Capture the cell that displays the provided text and extract its [x, y] central coordinate. 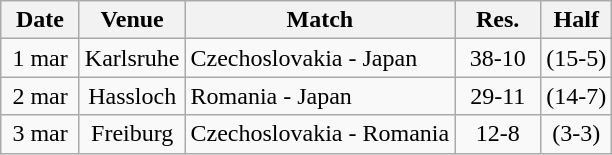
Czechoslovakia - Romania [320, 134]
Venue [132, 20]
(3-3) [576, 134]
(14-7) [576, 96]
Czechoslovakia - Japan [320, 58]
Karlsruhe [132, 58]
Romania - Japan [320, 96]
Hassloch [132, 96]
(15-5) [576, 58]
2 mar [40, 96]
Date [40, 20]
Match [320, 20]
Freiburg [132, 134]
Half [576, 20]
29-11 [498, 96]
1 mar [40, 58]
12-8 [498, 134]
Res. [498, 20]
3 mar [40, 134]
38-10 [498, 58]
